Find where the given text appears and provide that cell's center as [x, y] coordinate. 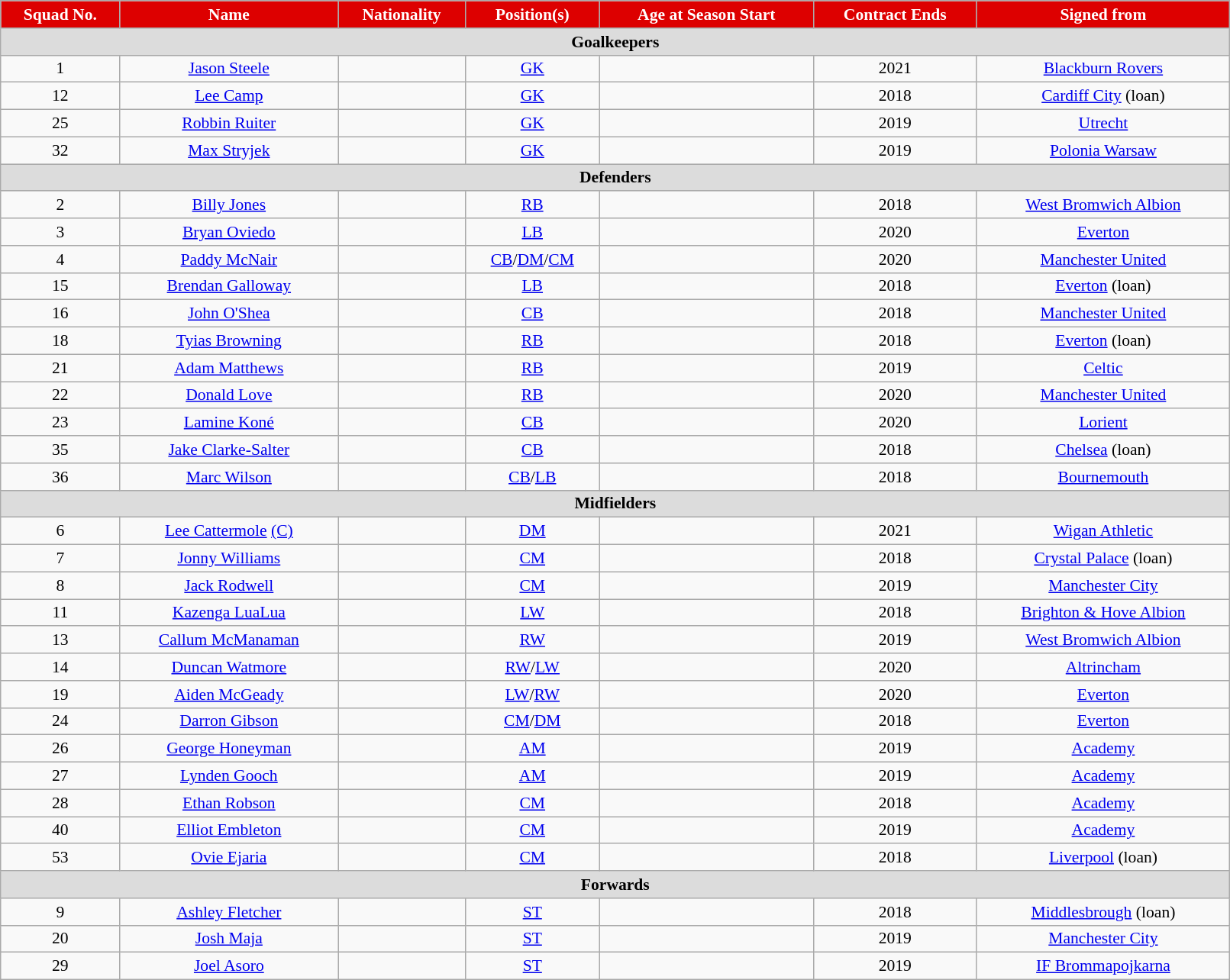
Jake Clarke-Salter [229, 450]
Billy Jones [229, 205]
Elliot Embleton [229, 830]
George Honeyman [229, 749]
25 [60, 124]
Chelsea (loan) [1103, 450]
Lynden Gooch [229, 776]
Darron Gibson [229, 721]
DM [532, 531]
Utrecht [1103, 124]
13 [60, 640]
Lee Cattermole (C) [229, 531]
40 [60, 830]
2 [60, 205]
Tyias Browning [229, 341]
9 [60, 912]
8 [60, 585]
Donald Love [229, 395]
Age at Season Start [706, 15]
RW/LW [532, 667]
IF Brommapojkarna [1103, 966]
Jason Steele [229, 69]
Cardiff City (loan) [1103, 96]
Contract Ends [895, 15]
6 [60, 531]
Forwards [615, 885]
Liverpool (loan) [1103, 858]
CM/DM [532, 721]
Lee Camp [229, 96]
Brendan Galloway [229, 286]
Robbin Ruiter [229, 124]
21 [60, 368]
LW [532, 613]
Squad No. [60, 15]
Nationality [402, 15]
Brighton & Hove Albion [1103, 613]
Defenders [615, 178]
Wigan Athletic [1103, 531]
18 [60, 341]
4 [60, 260]
22 [60, 395]
LW/RW [532, 695]
Joel Asoro [229, 966]
Celtic [1103, 368]
Middlesbrough (loan) [1103, 912]
Signed from [1103, 15]
28 [60, 803]
Name [229, 15]
27 [60, 776]
12 [60, 96]
15 [60, 286]
Polonia Warsaw [1103, 150]
Lamine Koné [229, 423]
11 [60, 613]
Paddy McNair [229, 260]
19 [60, 695]
Ashley Fletcher [229, 912]
CB/LB [532, 477]
20 [60, 939]
Altrincham [1103, 667]
36 [60, 477]
14 [60, 667]
3 [60, 232]
John O'Shea [229, 314]
Midfielders [615, 504]
Jonny Williams [229, 559]
Crystal Palace (loan) [1103, 559]
1 [60, 69]
Ovie Ejaria [229, 858]
Bournemouth [1103, 477]
7 [60, 559]
Position(s) [532, 15]
Max Stryjek [229, 150]
Aiden McGeady [229, 695]
29 [60, 966]
Bryan Oviedo [229, 232]
Blackburn Rovers [1103, 69]
16 [60, 314]
Josh Maja [229, 939]
Adam Matthews [229, 368]
CB/DM/CM [532, 260]
Callum McManaman [229, 640]
32 [60, 150]
23 [60, 423]
53 [60, 858]
24 [60, 721]
26 [60, 749]
Lorient [1103, 423]
Ethan Robson [229, 803]
35 [60, 450]
Goalkeepers [615, 42]
Marc Wilson [229, 477]
RW [532, 640]
Duncan Watmore [229, 667]
Kazenga LuaLua [229, 613]
Jack Rodwell [229, 585]
